Return the [X, Y] coordinate for the center point of the cell that contains the specified text.  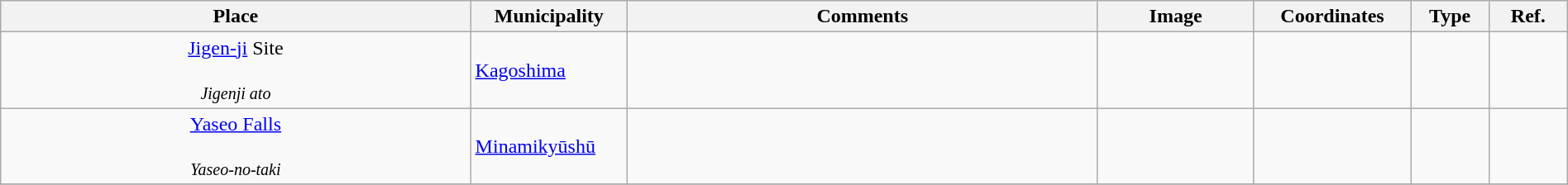
Place [236, 17]
Comments [863, 17]
Minamikyūshū [549, 146]
Type [1451, 17]
Yaseo FallsYaseo-no-taki [236, 146]
Kagoshima [549, 70]
Image [1176, 17]
Ref. [1528, 17]
Jigen-ji SiteJigenji ato [236, 70]
Coordinates [1331, 17]
Municipality [549, 17]
